Return the (x, y) coordinate for the center point of the cell that contains the specified text.  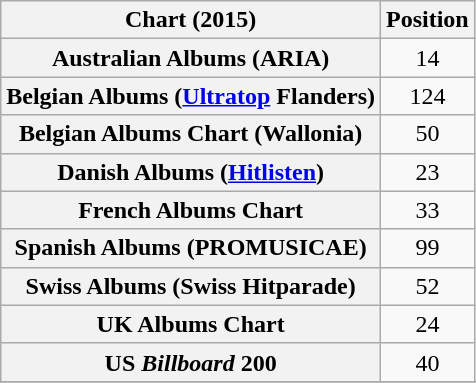
US Billboard 200 (191, 362)
Danish Albums (Hitlisten) (191, 172)
Chart (2015) (191, 20)
23 (428, 172)
Belgian Albums Chart (Wallonia) (191, 134)
52 (428, 286)
99 (428, 248)
33 (428, 210)
14 (428, 58)
40 (428, 362)
Swiss Albums (Swiss Hitparade) (191, 286)
Australian Albums (ARIA) (191, 58)
Belgian Albums (Ultratop Flanders) (191, 96)
24 (428, 324)
Spanish Albums (PROMUSICAE) (191, 248)
UK Albums Chart (191, 324)
Position (428, 20)
124 (428, 96)
French Albums Chart (191, 210)
50 (428, 134)
